Capture the cell that displays the provided text and extract its [X, Y] central coordinate. 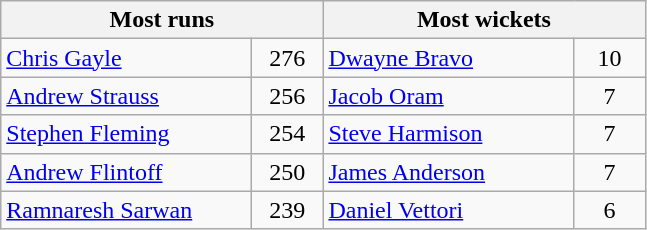
Stephen Fleming [126, 134]
Andrew Flintoff [126, 172]
Most runs [162, 20]
239 [288, 210]
Daniel Vettori [448, 210]
Jacob Oram [448, 96]
Most wickets [484, 20]
Ramnaresh Sarwan [126, 210]
James Anderson [448, 172]
276 [288, 58]
Steve Harmison [448, 134]
254 [288, 134]
Chris Gayle [126, 58]
256 [288, 96]
250 [288, 172]
6 [610, 210]
Andrew Strauss [126, 96]
10 [610, 58]
Dwayne Bravo [448, 58]
